Detect which cell encompasses the target text, then output its (x, y) center coordinate. 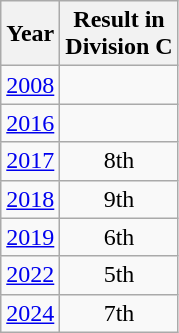
Result inDivision C (119, 34)
2022 (30, 275)
5th (119, 275)
Year (30, 34)
2018 (30, 199)
2017 (30, 161)
7th (119, 313)
6th (119, 237)
8th (119, 161)
9th (119, 199)
2016 (30, 123)
2008 (30, 85)
2019 (30, 237)
2024 (30, 313)
